Locate the cell with the specified text and output its [X, Y] center coordinate. 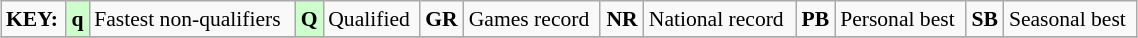
q [78, 19]
Games record [532, 19]
Seasonal best [1070, 19]
PB [816, 19]
Qualified [371, 19]
NR [622, 19]
Q [309, 19]
GR [442, 19]
SB [985, 19]
Personal best [900, 19]
National record [720, 19]
Fastest non-qualifiers [192, 19]
KEY: [34, 19]
